Pinpoint the cell where the given text exists, returning its [x, y] midpoint coordinate. 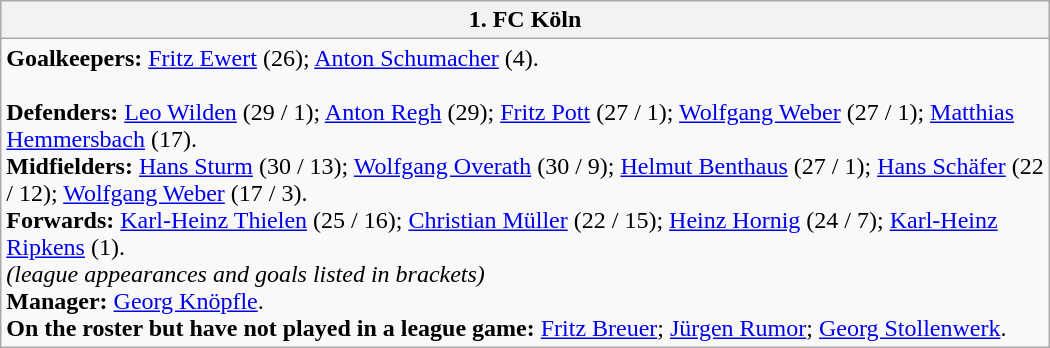
1. FC Köln [525, 20]
